Find where the given text appears and provide that cell's center as [x, y] coordinate. 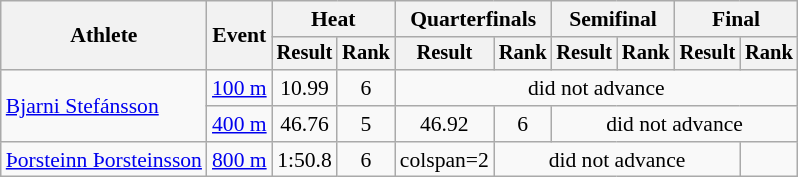
100 m [240, 88]
Quarterfinals [474, 19]
Heat [334, 19]
10.99 [305, 88]
Event [240, 36]
Semifinal [612, 19]
Athlete [104, 36]
46.76 [305, 124]
400 m [240, 124]
46.92 [444, 124]
Bjarni Stefánsson [104, 106]
Final [736, 19]
5 [366, 124]
